Pinpoint the cell where the given text exists, returning its (X, Y) midpoint coordinate. 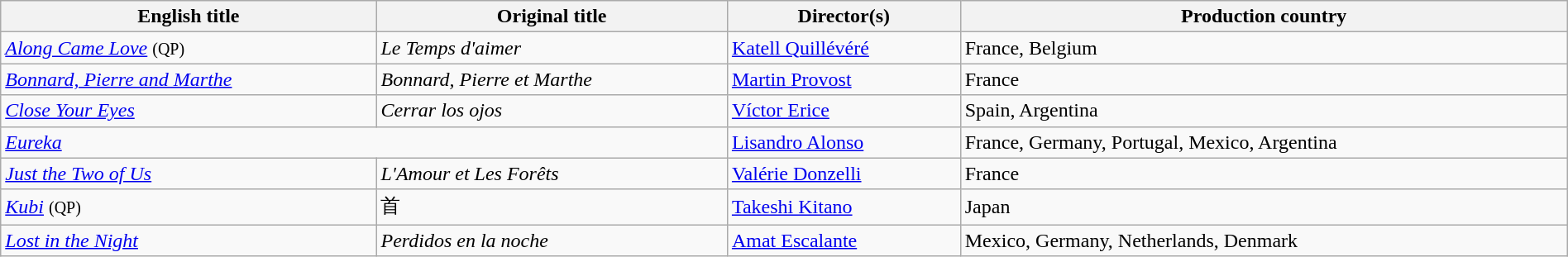
Original title (552, 17)
Lisandro Alonso (844, 142)
Close Your Eyes (189, 111)
Lost in the Night (189, 240)
Perdidos en la noche (552, 240)
Along Came Love (QP) (189, 48)
Just the Two of Us (189, 174)
Valérie Donzelli (844, 174)
Bonnard, Pierre et Marthe (552, 79)
Cerrar los ojos (552, 111)
Kubi (QP) (189, 207)
Martin Provost (844, 79)
Amat Escalante (844, 240)
Takeshi Kitano (844, 207)
Production country (1264, 17)
首 (552, 207)
Le Temps d'aimer (552, 48)
Director(s) (844, 17)
Japan (1264, 207)
Eureka (364, 142)
Mexico, Germany, Netherlands, Denmark (1264, 240)
English title (189, 17)
France, Germany, Portugal, Mexico, Argentina (1264, 142)
L'Amour et Les Forêts (552, 174)
France, Belgium (1264, 48)
Spain, Argentina (1264, 111)
Víctor Erice (844, 111)
Bonnard, Pierre and Marthe (189, 79)
Katell Quillévéré (844, 48)
